Find where the given text appears and provide that cell's center as (x, y) coordinate. 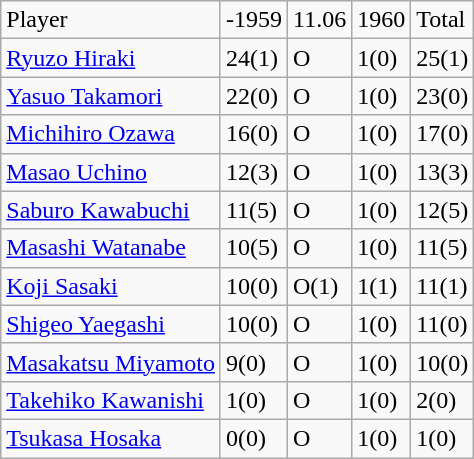
O(1) (320, 286)
Saburo Kawabuchi (111, 210)
25(1) (442, 58)
23(0) (442, 96)
Masashi Watanabe (111, 248)
Masao Uchino (111, 172)
Yasuo Takamori (111, 96)
24(1) (254, 58)
1960 (382, 20)
Total (442, 20)
1(1) (382, 286)
Masakatsu Miyamoto (111, 362)
17(0) (442, 134)
12(5) (442, 210)
9(0) (254, 362)
Ryuzo Hiraki (111, 58)
11.06 (320, 20)
11(0) (442, 324)
Player (111, 20)
Tsukasa Hosaka (111, 438)
12(3) (254, 172)
13(3) (442, 172)
2(0) (442, 400)
22(0) (254, 96)
Takehiko Kawanishi (111, 400)
11(1) (442, 286)
Shigeo Yaegashi (111, 324)
16(0) (254, 134)
10(5) (254, 248)
Michihiro Ozawa (111, 134)
-1959 (254, 20)
0(0) (254, 438)
Koji Sasaki (111, 286)
